Locate the cell with the specified text and output its (x, y) center coordinate. 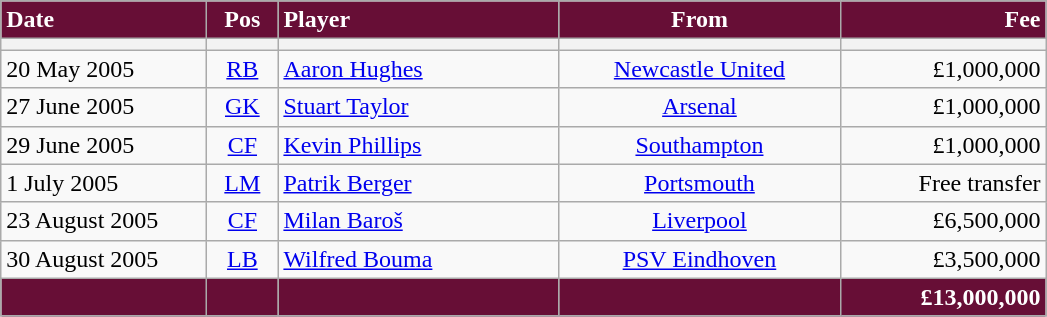
RB (242, 69)
£3,500,000 (943, 259)
20 May 2005 (104, 69)
Newcastle United (700, 69)
Liverpool (700, 221)
£6,500,000 (943, 221)
Milan Baroš (418, 221)
30 August 2005 (104, 259)
Southampton (700, 145)
Aaron Hughes (418, 69)
LM (242, 183)
Stuart Taylor (418, 107)
PSV Eindhoven (700, 259)
Wilfred Bouma (418, 259)
Date (104, 20)
Pos (242, 20)
LB (242, 259)
23 August 2005 (104, 221)
Free transfer (943, 183)
Arsenal (700, 107)
1 July 2005 (104, 183)
27 June 2005 (104, 107)
Player (418, 20)
Kevin Phillips (418, 145)
29 June 2005 (104, 145)
Fee (943, 20)
GK (242, 107)
Portsmouth (700, 183)
£13,000,000 (943, 297)
Patrik Berger (418, 183)
From (700, 20)
